Capture the cell that displays the provided text and extract its (x, y) central coordinate. 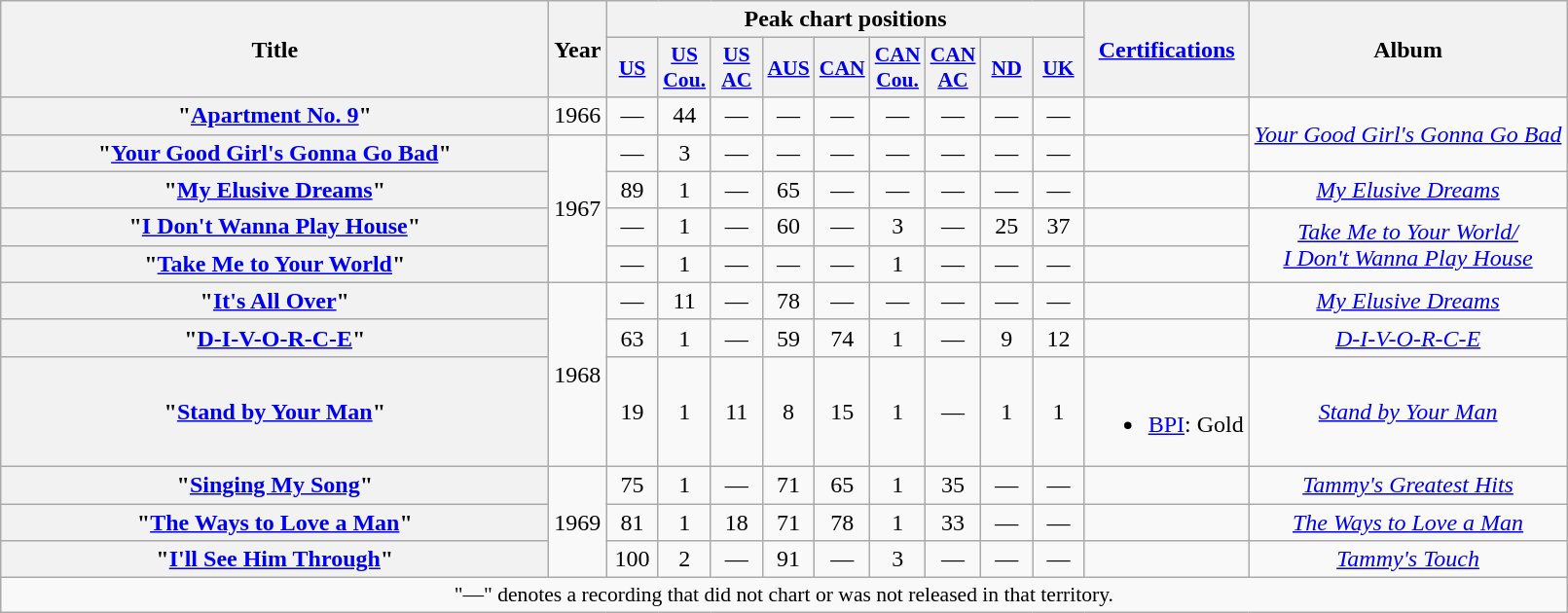
"I'll See Him Through" (274, 559)
25 (1006, 227)
"I Don't Wanna Play House" (274, 227)
Take Me to Your World/I Don't Wanna Play House (1407, 245)
ND (1006, 68)
1969 (578, 522)
"My Elusive Dreams" (274, 190)
44 (684, 116)
Year (578, 49)
8 (788, 411)
1968 (578, 374)
2 (684, 559)
"Singing My Song" (274, 485)
12 (1059, 338)
9 (1006, 338)
UK (1059, 68)
1966 (578, 116)
AUS (788, 68)
Peak chart positions (845, 19)
Tammy's Touch (1407, 559)
Your Good Girl's Gonna Go Bad (1407, 134)
81 (633, 523)
Title (274, 49)
"—" denotes a recording that did not chart or was not released in that territory. (784, 595)
"Apartment No. 9" (274, 116)
59 (788, 338)
19 (633, 411)
CANCou. (897, 68)
60 (788, 227)
33 (954, 523)
91 (788, 559)
74 (843, 338)
D-I-V-O-R-C-E (1407, 338)
"It's All Over" (274, 301)
37 (1059, 227)
Certifications (1166, 49)
"D-I-V-O-R-C-E" (274, 338)
89 (633, 190)
15 (843, 411)
1967 (578, 208)
63 (633, 338)
USCou. (684, 68)
CANAC (954, 68)
100 (633, 559)
US (633, 68)
"Stand by Your Man" (274, 411)
CAN (843, 68)
18 (736, 523)
35 (954, 485)
Stand by Your Man (1407, 411)
Tammy's Greatest Hits (1407, 485)
BPI: Gold (1166, 411)
"The Ways to Love a Man" (274, 523)
"Your Good Girl's Gonna Go Bad" (274, 153)
75 (633, 485)
"Take Me to Your World" (274, 264)
USAC (736, 68)
The Ways to Love a Man (1407, 523)
Album (1407, 49)
